Return (X, Y) of the center of cell containing provided text 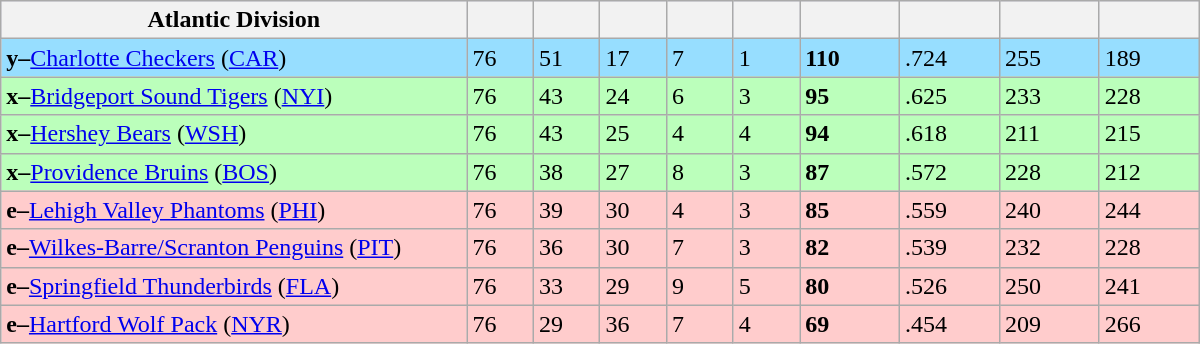
x–Bridgeport Sound Tigers (NYI) (234, 96)
1 (766, 58)
241 (1149, 286)
232 (1049, 248)
211 (1049, 134)
e–Springfield Thunderbirds (FLA) (234, 286)
80 (850, 286)
233 (1049, 96)
33 (566, 286)
9 (700, 286)
24 (634, 96)
17 (634, 58)
51 (566, 58)
266 (1149, 324)
Atlantic Division (234, 20)
110 (850, 58)
82 (850, 248)
.625 (950, 96)
x–Providence Bruins (BOS) (234, 172)
95 (850, 96)
25 (634, 134)
255 (1049, 58)
69 (850, 324)
.618 (950, 134)
6 (700, 96)
209 (1049, 324)
.572 (950, 172)
y–Charlotte Checkers (CAR) (234, 58)
250 (1049, 286)
215 (1149, 134)
.539 (950, 248)
.724 (950, 58)
85 (850, 210)
5 (766, 286)
94 (850, 134)
189 (1149, 58)
38 (566, 172)
e–Hartford Wolf Pack (NYR) (234, 324)
27 (634, 172)
244 (1149, 210)
212 (1149, 172)
240 (1049, 210)
x–Hershey Bears (WSH) (234, 134)
8 (700, 172)
.559 (950, 210)
e–Lehigh Valley Phantoms (PHI) (234, 210)
e–Wilkes-Barre/Scranton Penguins (PIT) (234, 248)
87 (850, 172)
.454 (950, 324)
39 (566, 210)
.526 (950, 286)
